Search for the cell housing the specified text and yield its [X, Y] center coordinate. 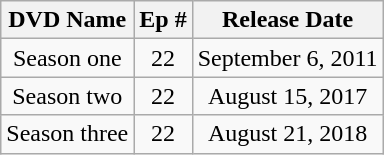
DVD Name [68, 20]
August 15, 2017 [288, 96]
August 21, 2018 [288, 134]
Season one [68, 58]
September 6, 2011 [288, 58]
Season two [68, 96]
Release Date [288, 20]
Ep # [163, 20]
Season three [68, 134]
